Provide the [x, y] coordinate of the cell's center where the given text is located.  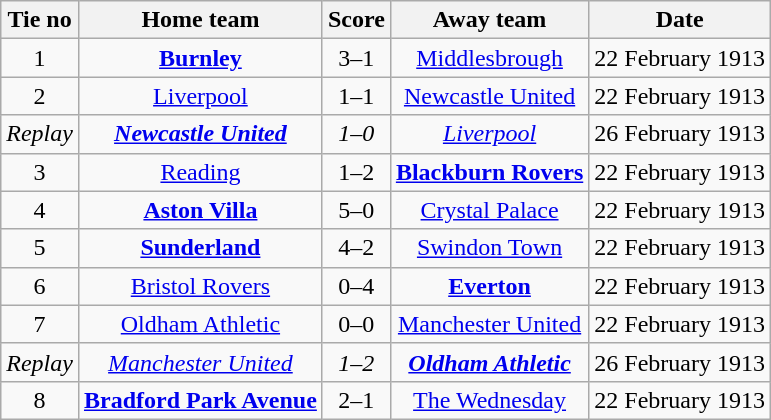
Bristol Rovers [200, 286]
Sunderland [200, 248]
The Wednesday [489, 400]
4 [40, 210]
Blackburn Rovers [489, 172]
Date [680, 20]
5 [40, 248]
1–0 [356, 134]
Swindon Town [489, 248]
8 [40, 400]
1–1 [356, 96]
Burnley [200, 58]
Away team [489, 20]
Home team [200, 20]
Reading [200, 172]
Crystal Palace [489, 210]
Aston Villa [200, 210]
3 [40, 172]
Everton [489, 286]
3–1 [356, 58]
7 [40, 324]
Score [356, 20]
6 [40, 286]
2 [40, 96]
0–0 [356, 324]
4–2 [356, 248]
Tie no [40, 20]
0–4 [356, 286]
Middlesbrough [489, 58]
1 [40, 58]
5–0 [356, 210]
2–1 [356, 400]
Bradford Park Avenue [200, 400]
